Extract the (X, Y) coordinate from the center of the cell holding the provided text.  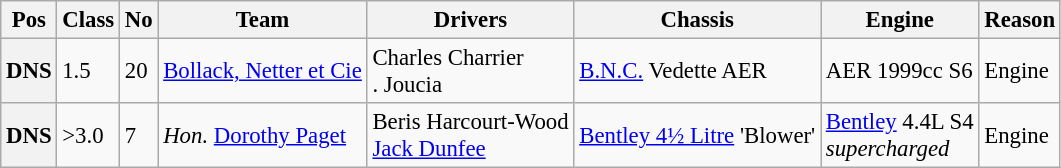
Pos (29, 20)
Beris Harcourt-Wood Jack Dunfee (470, 136)
Bentley 4.4L S4 supercharged (899, 136)
Drivers (470, 20)
Charles Charrier . Joucia (470, 72)
B.N.C. Vedette AER (698, 72)
>3.0 (88, 136)
No (138, 20)
Team (262, 20)
Chassis (698, 20)
Class (88, 20)
7 (138, 136)
Bentley 4½ Litre 'Blower' (698, 136)
20 (138, 72)
Reason (1020, 20)
Hon. Dorothy Paget (262, 136)
1.5 (88, 72)
Bollack, Netter et Cie (262, 72)
AER 1999cc S6 (899, 72)
